Detect which cell encompasses the target text, then output its [x, y] center coordinate. 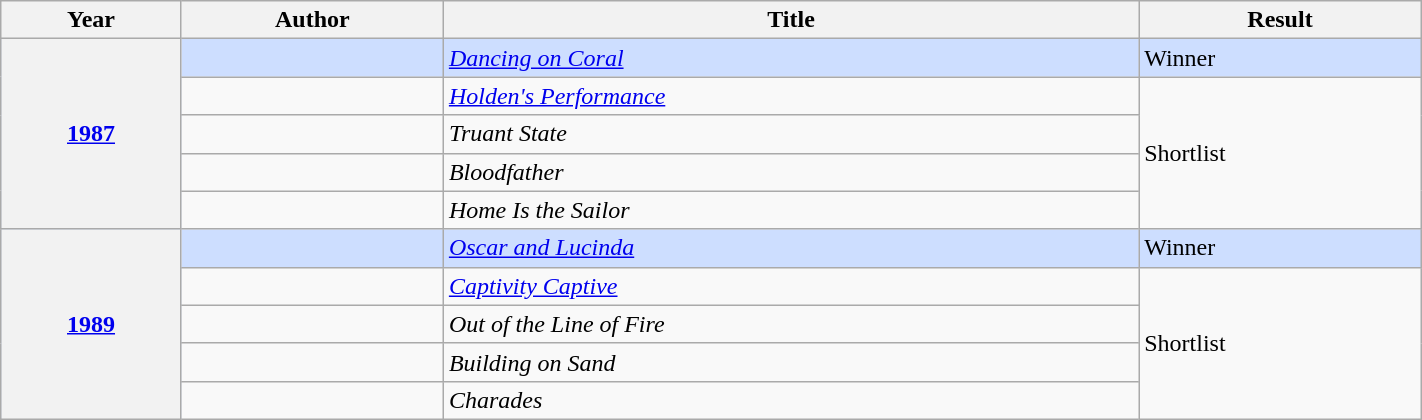
Captivity Captive [790, 286]
Bloodfather [790, 172]
Result [1280, 20]
Oscar and Lucinda [790, 248]
Home Is the Sailor [790, 210]
Holden's Performance [790, 96]
Out of the Line of Fire [790, 324]
1989 [92, 324]
Building on Sand [790, 362]
Title [790, 20]
Year [92, 20]
Author [312, 20]
Truant State [790, 134]
1987 [92, 134]
Dancing on Coral [790, 58]
Charades [790, 400]
